For the text-containing cell, return its midpoint in [x, y] coordinate format. 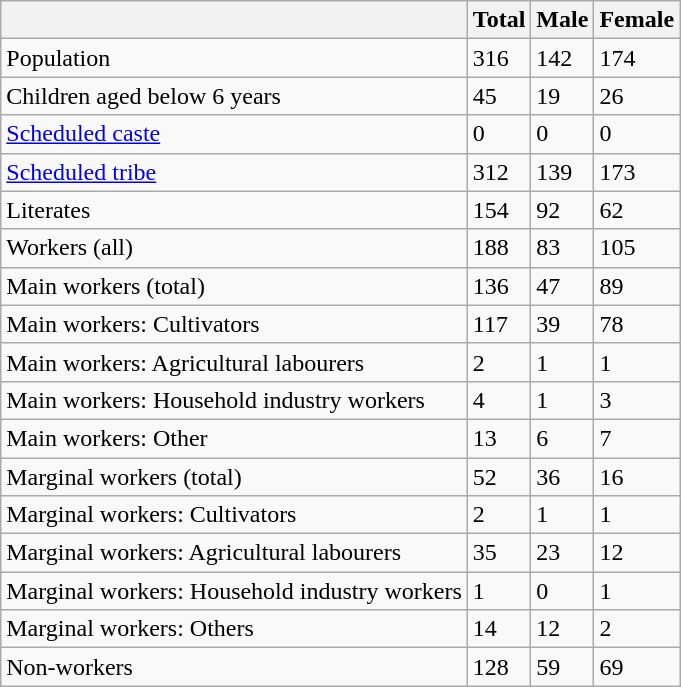
78 [637, 324]
Main workers (total) [234, 286]
Non-workers [234, 667]
Marginal workers: Agricultural labourers [234, 553]
312 [499, 172]
128 [499, 667]
Total [499, 20]
188 [499, 248]
Main workers: Agricultural labourers [234, 362]
Workers (all) [234, 248]
174 [637, 58]
139 [562, 172]
Marginal workers: Others [234, 629]
Main workers: Cultivators [234, 324]
Male [562, 20]
13 [499, 438]
92 [562, 210]
3 [637, 400]
62 [637, 210]
Scheduled caste [234, 134]
173 [637, 172]
4 [499, 400]
26 [637, 96]
36 [562, 477]
316 [499, 58]
83 [562, 248]
Female [637, 20]
Main workers: Household industry workers [234, 400]
47 [562, 286]
35 [499, 553]
6 [562, 438]
7 [637, 438]
39 [562, 324]
52 [499, 477]
Marginal workers (total) [234, 477]
23 [562, 553]
19 [562, 96]
142 [562, 58]
Scheduled tribe [234, 172]
16 [637, 477]
Main workers: Other [234, 438]
Marginal workers: Household industry workers [234, 591]
59 [562, 667]
Children aged below 6 years [234, 96]
Literates [234, 210]
45 [499, 96]
Population [234, 58]
136 [499, 286]
154 [499, 210]
89 [637, 286]
14 [499, 629]
105 [637, 248]
Marginal workers: Cultivators [234, 515]
117 [499, 324]
69 [637, 667]
